Pinpoint the cell where the given text exists, returning its [X, Y] midpoint coordinate. 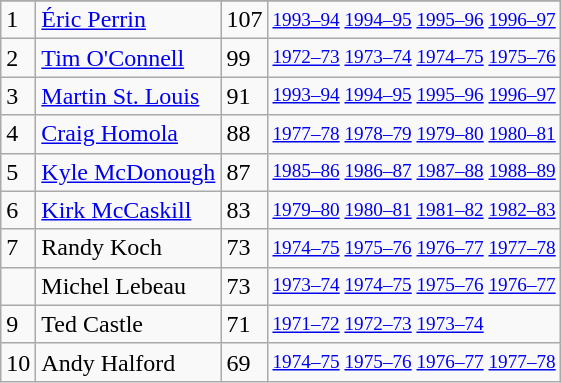
10 [18, 362]
69 [244, 362]
87 [244, 172]
9 [18, 324]
1971–72 1972–73 1973–74 [414, 324]
1 [18, 20]
88 [244, 134]
Tim O'Connell [128, 58]
83 [244, 210]
6 [18, 210]
91 [244, 96]
Michel Lebeau [128, 286]
1972–73 1973–74 1974–75 1975–76 [414, 58]
Kyle McDonough [128, 172]
Randy Koch [128, 248]
Martin St. Louis [128, 96]
Kirk McCaskill [128, 210]
99 [244, 58]
5 [18, 172]
4 [18, 134]
1979–80 1980–81 1981–82 1982–83 [414, 210]
Andy Halford [128, 362]
7 [18, 248]
107 [244, 20]
1985–86 1986–87 1987–88 1988–89 [414, 172]
1973–74 1974–75 1975–76 1976–77 [414, 286]
71 [244, 324]
Ted Castle [128, 324]
1977–78 1978–79 1979–80 1980–81 [414, 134]
3 [18, 96]
2 [18, 58]
Craig Homola [128, 134]
Éric Perrin [128, 20]
